Locate the cell with the specified text and output its (X, Y) center coordinate. 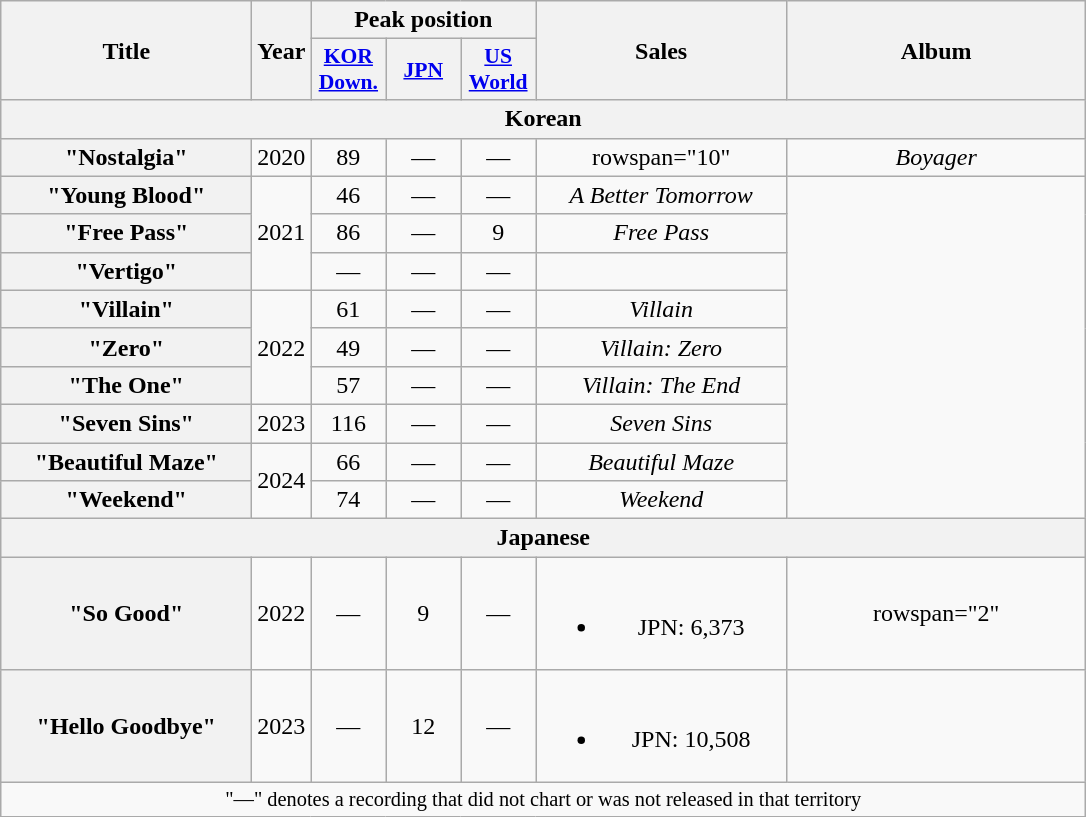
"Villain" (126, 309)
"Weekend" (126, 500)
"Zero" (126, 347)
Weekend (662, 500)
Villain: Zero (662, 347)
rowspan="2" (936, 614)
2024 (282, 480)
"—" denotes a recording that did not chart or was not released in that territory (544, 800)
Album (936, 50)
Year (282, 50)
2021 (282, 233)
Korean (544, 119)
"Vertigo" (126, 271)
Seven Sins (662, 423)
Beautiful Maze (662, 461)
49 (348, 347)
Title (126, 50)
"Seven Sins" (126, 423)
Japanese (544, 538)
61 (348, 309)
JPN: 6,373 (662, 614)
"Beautiful Maze" (126, 461)
Free Pass (662, 233)
66 (348, 461)
86 (348, 233)
12 (424, 726)
Villain: The End (662, 385)
Villain (662, 309)
"So Good" (126, 614)
89 (348, 157)
74 (348, 500)
KORDown. (348, 70)
A Better Tomorrow (662, 195)
116 (348, 423)
JPN (424, 70)
rowspan="10" (662, 157)
"Free Pass" (126, 233)
"Hello Goodbye" (126, 726)
JPN: 10,508 (662, 726)
"Nostalgia" (126, 157)
Peak position (424, 20)
46 (348, 195)
Sales (662, 50)
"Young Blood" (126, 195)
Boyager (936, 157)
USWorld (498, 70)
2020 (282, 157)
"The One" (126, 385)
57 (348, 385)
